Return [X, Y] of the center of cell containing provided text 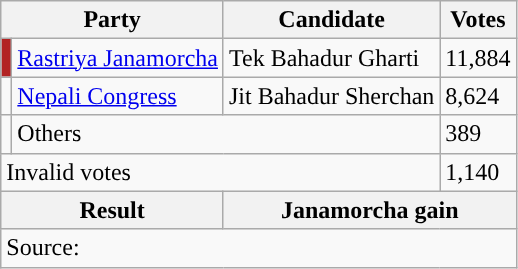
Votes [478, 20]
8,624 [478, 96]
Source: [258, 248]
Invalid votes [220, 172]
Tek Bahadur Gharti [331, 58]
11,884 [478, 58]
Nepali Congress [118, 96]
Result [112, 210]
Candidate [331, 20]
Rastriya Janamorcha [118, 58]
Jit Bahadur Sherchan [331, 96]
1,140 [478, 172]
Janamorcha gain [370, 210]
Party [112, 20]
Others [226, 134]
389 [478, 134]
